Determine the (X, Y) coordinate at the center of the cell enclosing the given text.  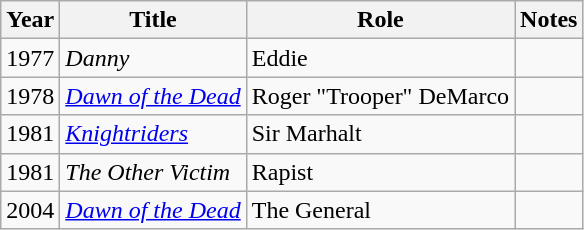
The General (380, 210)
1977 (30, 58)
1978 (30, 96)
Sir Marhalt (380, 134)
2004 (30, 210)
The Other Victim (153, 172)
Rapist (380, 172)
Danny (153, 58)
Eddie (380, 58)
Year (30, 20)
Role (380, 20)
Title (153, 20)
Roger "Trooper" DeMarco (380, 96)
Notes (549, 20)
Knightriders (153, 134)
